Locate the cell with the specified text and output its [x, y] center coordinate. 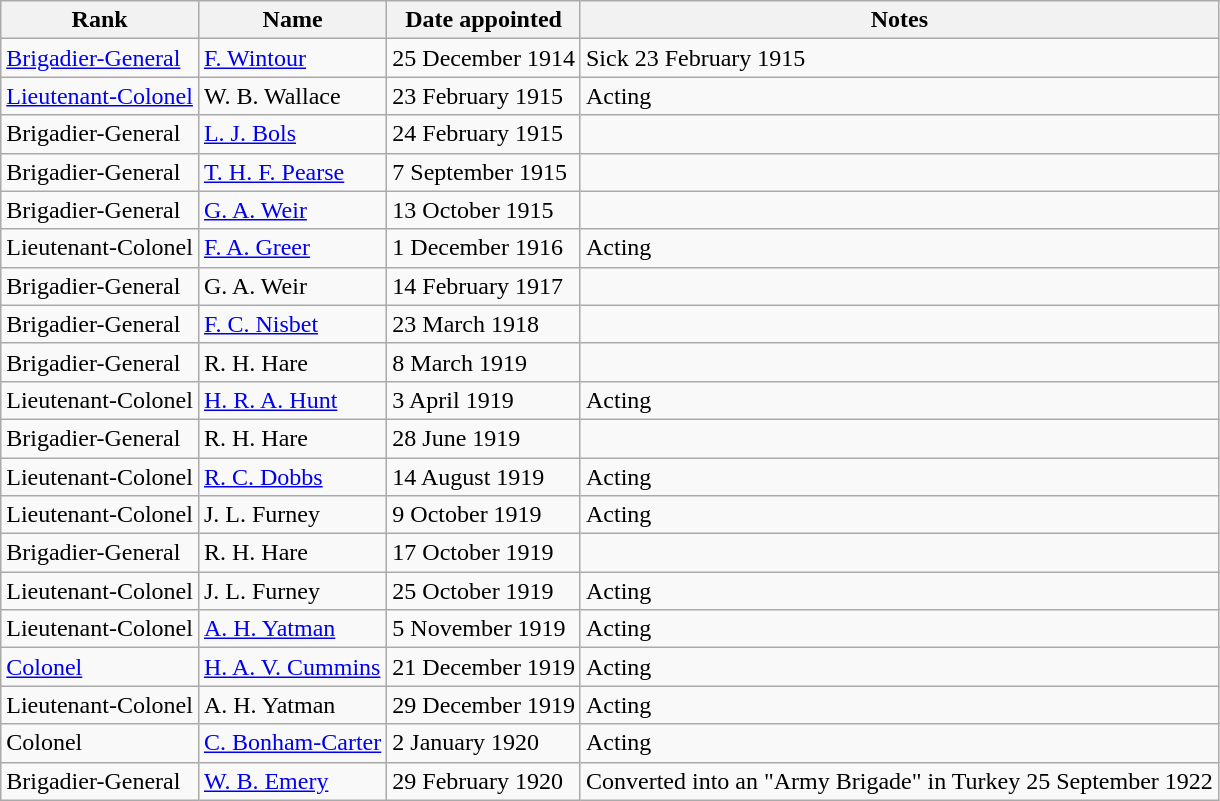
Date appointed [484, 20]
W. B. Wallace [292, 96]
Sick 23 February 1915 [899, 58]
3 April 1919 [484, 400]
29 December 1919 [484, 705]
5 November 1919 [484, 629]
H. R. A. Hunt [292, 400]
7 September 1915 [484, 172]
T. H. F. Pearse [292, 172]
R. C. Dobbs [292, 477]
14 August 1919 [484, 477]
F. Wintour [292, 58]
2 January 1920 [484, 743]
8 March 1919 [484, 362]
Notes [899, 20]
Converted into an "Army Brigade" in Turkey 25 September 1922 [899, 781]
9 October 1919 [484, 515]
25 December 1914 [484, 58]
F. C. Nisbet [292, 324]
23 March 1918 [484, 324]
23 February 1915 [484, 96]
Name [292, 20]
1 December 1916 [484, 248]
14 February 1917 [484, 286]
W. B. Emery [292, 781]
17 October 1919 [484, 553]
C. Bonham-Carter [292, 743]
29 February 1920 [484, 781]
L. J. Bols [292, 134]
21 December 1919 [484, 667]
25 October 1919 [484, 591]
24 February 1915 [484, 134]
13 October 1915 [484, 210]
F. A. Greer [292, 248]
28 June 1919 [484, 438]
H. A. V. Cummins [292, 667]
Rank [100, 20]
